Determine the [x, y] coordinate at the center of the cell enclosing the given text.  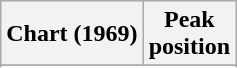
Peak position [189, 34]
Chart (1969) [72, 34]
